Return the [X, Y] coordinate for the center point of the cell that contains the specified text.  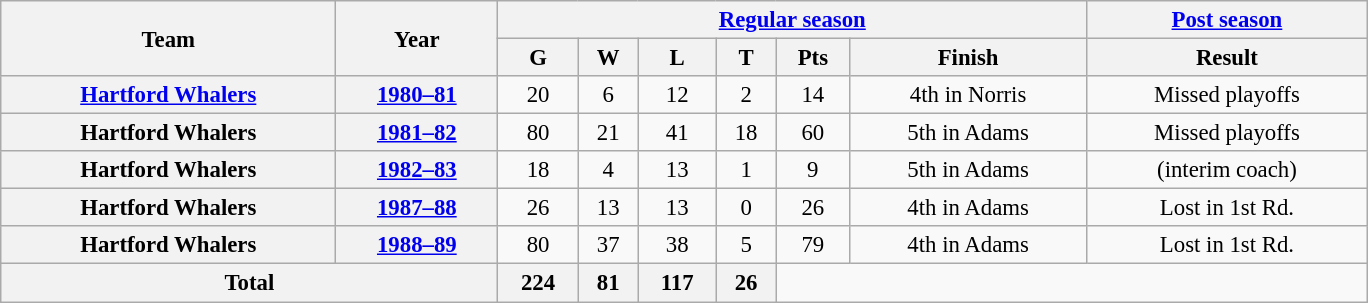
0 [746, 208]
4th in Norris [968, 95]
Finish [968, 58]
1982–83 [417, 170]
Result [1228, 58]
79 [813, 245]
6 [608, 95]
12 [677, 95]
1987–88 [417, 208]
60 [813, 133]
20 [538, 95]
G [538, 58]
Regular season [792, 20]
81 [608, 283]
1988–89 [417, 245]
L [677, 58]
1981–82 [417, 133]
4 [608, 170]
1980–81 [417, 95]
38 [677, 245]
5 [746, 245]
9 [813, 170]
Pts [813, 58]
2 [746, 95]
14 [813, 95]
224 [538, 283]
W [608, 58]
T [746, 58]
41 [677, 133]
(interim coach) [1228, 170]
Year [417, 38]
37 [608, 245]
Post season [1228, 20]
Total [250, 283]
Team [168, 38]
117 [677, 283]
1 [746, 170]
21 [608, 133]
